From the cell containing the given text, extract its center point as [x, y] coordinate. 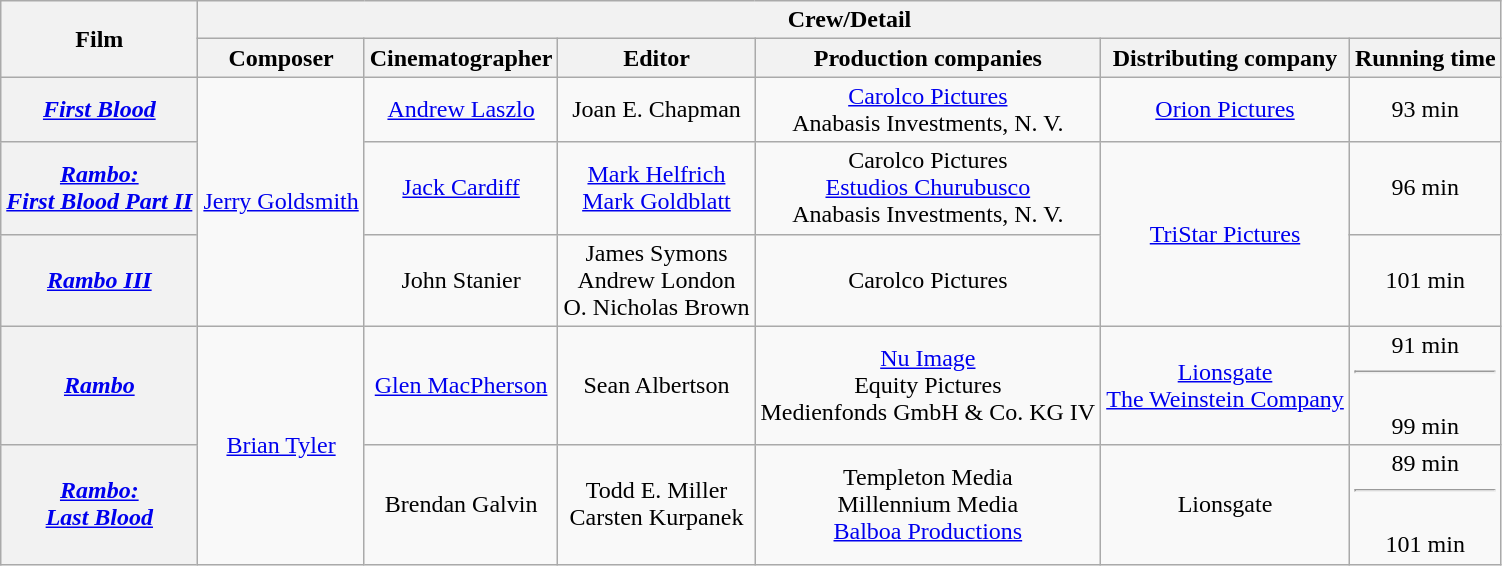
Carolco Pictures [928, 280]
Brendan Galvin [461, 504]
Brian Tyler [281, 445]
Rambo [100, 386]
Editor [656, 58]
Carolco PicturesEstudios ChurubuscoAnabasis Investments, N. V. [928, 188]
Jerry Goldsmith [281, 202]
Distributing company [1226, 58]
Rambo: Last Blood [100, 504]
91 min99 min [1425, 386]
First Blood [100, 110]
TriStar Pictures [1226, 234]
Running time [1425, 58]
Glen MacPherson [461, 386]
Orion Pictures [1226, 110]
Crew/Detail [850, 20]
Composer [281, 58]
Production companies [928, 58]
John Stanier [461, 280]
Nu ImageEquity PicturesMedienfonds GmbH & Co. KG IV [928, 386]
Templeton MediaMillennium MediaBalboa Productions [928, 504]
Jack Cardiff [461, 188]
Andrew Laszlo [461, 110]
Rambo: First Blood Part II [100, 188]
Film [100, 39]
101 min [1425, 280]
James SymonsAndrew LondonO. Nicholas Brown [656, 280]
Sean Albertson [656, 386]
Rambo III [100, 280]
96 min [1425, 188]
Lionsgate [1226, 504]
Todd E. MillerCarsten Kurpanek [656, 504]
89 min101 min [1425, 504]
Joan E. Chapman [656, 110]
Carolco PicturesAnabasis Investments, N. V. [928, 110]
Cinematographer [461, 58]
93 min [1425, 110]
Mark HelfrichMark Goldblatt [656, 188]
LionsgateThe Weinstein Company [1226, 386]
